Detect which cell encompasses the target text, then output its [x, y] center coordinate. 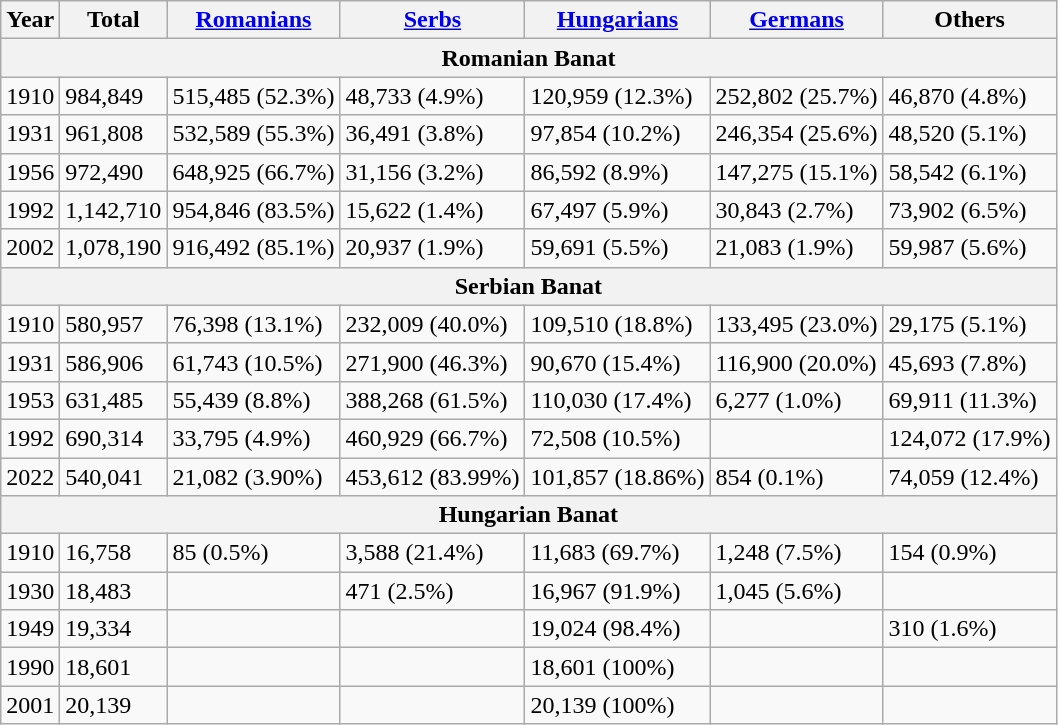
252,802 (25.7%) [796, 96]
69,911 (11.3%) [970, 400]
30,843 (2.7%) [796, 210]
1930 [30, 591]
916,492 (85.1%) [254, 248]
109,510 (18.8%) [618, 324]
1,045 (5.6%) [796, 591]
453,612 (83.99%) [432, 477]
116,900 (20.0%) [796, 362]
310 (1.6%) [970, 629]
Serbs [432, 20]
972,490 [114, 172]
1990 [30, 667]
1956 [30, 172]
2001 [30, 705]
388,268 (61.5%) [432, 400]
15,622 (1.4%) [432, 210]
2002 [30, 248]
85 (0.5%) [254, 553]
271,900 (46.3%) [432, 362]
20,139 (100%) [618, 705]
72,508 (10.5%) [618, 438]
Others [970, 20]
Romanians [254, 20]
Romanian Banat [528, 58]
984,849 [114, 96]
59,987 (5.6%) [970, 248]
1949 [30, 629]
2022 [30, 477]
16,758 [114, 553]
11,683 (69.7%) [618, 553]
961,808 [114, 134]
690,314 [114, 438]
854 (0.1%) [796, 477]
Total [114, 20]
59,691 (5.5%) [618, 248]
532,589 (55.3%) [254, 134]
1,248 (7.5%) [796, 553]
460,929 (66.7%) [432, 438]
1,142,710 [114, 210]
20,937 (1.9%) [432, 248]
21,082 (3.90%) [254, 477]
48,520 (5.1%) [970, 134]
18,601 (100%) [618, 667]
16,967 (91.9%) [618, 591]
246,354 (25.6%) [796, 134]
232,009 (40.0%) [432, 324]
515,485 (52.3%) [254, 96]
61,743 (10.5%) [254, 362]
586,906 [114, 362]
19,334 [114, 629]
97,854 (10.2%) [618, 134]
101,857 (18.86%) [618, 477]
471 (2.5%) [432, 591]
124,072 (17.9%) [970, 438]
48,733 (4.9%) [432, 96]
36,491 (3.8%) [432, 134]
18,601 [114, 667]
86,592 (8.9%) [618, 172]
76,398 (13.1%) [254, 324]
21,083 (1.9%) [796, 248]
648,925 (66.7%) [254, 172]
55,439 (8.8%) [254, 400]
45,693 (7.8%) [970, 362]
120,959 (12.3%) [618, 96]
Serbian Banat [528, 286]
18,483 [114, 591]
67,497 (5.9%) [618, 210]
954,846 (83.5%) [254, 210]
1953 [30, 400]
1,078,190 [114, 248]
6,277 (1.0%) [796, 400]
20,139 [114, 705]
Hungarians [618, 20]
110,030 (17.4%) [618, 400]
90,670 (15.4%) [618, 362]
74,059 (12.4%) [970, 477]
147,275 (15.1%) [796, 172]
73,902 (6.5%) [970, 210]
154 (0.9%) [970, 553]
133,495 (23.0%) [796, 324]
29,175 (5.1%) [970, 324]
631,485 [114, 400]
3,588 (21.4%) [432, 553]
58,542 (6.1%) [970, 172]
580,957 [114, 324]
Hungarian Banat [528, 515]
Germans [796, 20]
540,041 [114, 477]
33,795 (4.9%) [254, 438]
Year [30, 20]
31,156 (3.2%) [432, 172]
46,870 (4.8%) [970, 96]
19,024 (98.4%) [618, 629]
